Find where the given text appears and provide that cell's center as [X, Y] coordinate. 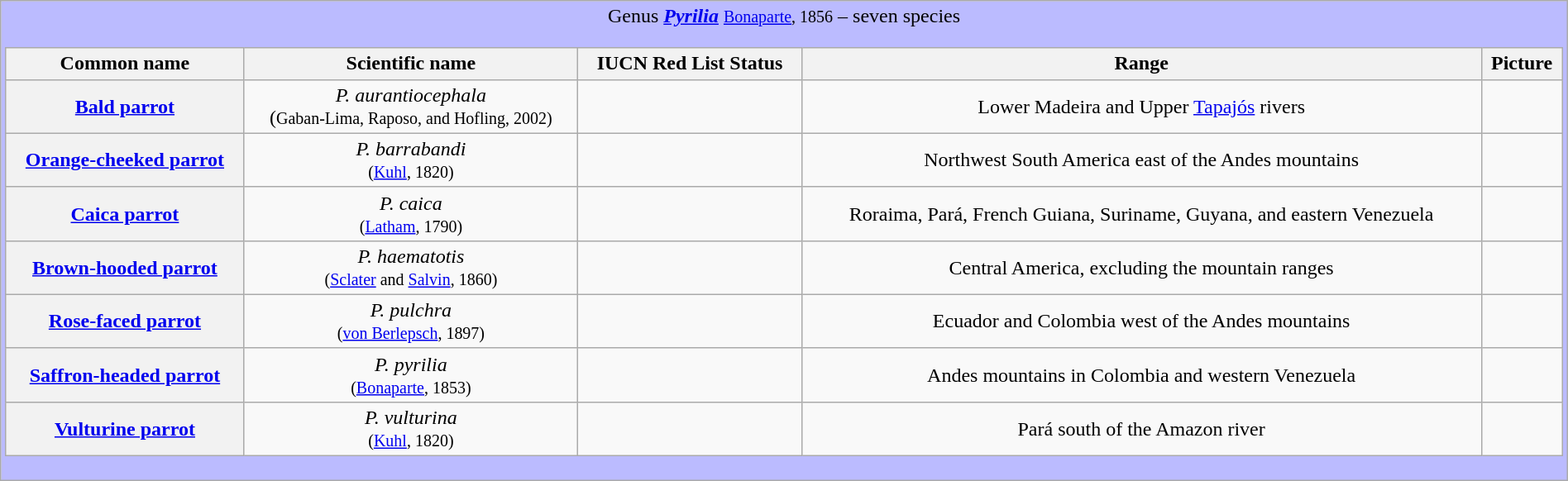
Range [1141, 64]
Caica parrot [125, 213]
Orange-cheeked parrot [125, 160]
Bald parrot [125, 106]
P. caica (Latham, 1790) [411, 213]
Saffron-headed parrot [125, 375]
Picture [1522, 64]
Brown-hooded parrot [125, 268]
Ecuador and Colombia west of the Andes mountains [1141, 321]
P. pulchra (von Berlepsch, 1897) [411, 321]
P. vulturina (Kuhl, 1820) [411, 428]
Northwest South America east of the Andes mountains [1141, 160]
IUCN Red List Status [690, 64]
Andes mountains in Colombia and western Venezuela [1141, 375]
P. barrabandi (Kuhl, 1820) [411, 160]
P. aurantiocephala (Gaban-Lima, Raposo, and Hofling, 2002) [411, 106]
P. pyrilia (Bonaparte, 1853) [411, 375]
Common name [125, 64]
Vulturine parrot [125, 428]
Roraima, Pará, French Guiana, Suriname, Guyana, and eastern Venezuela [1141, 213]
Pará south of the Amazon river [1141, 428]
Lower Madeira and Upper Tapajós rivers [1141, 106]
P. haematotis (Sclater and Salvin, 1860) [411, 268]
Central America, excluding the mountain ranges [1141, 268]
Rose-faced parrot [125, 321]
Scientific name [411, 64]
